Capture the cell that displays the provided text and extract its (X, Y) central coordinate. 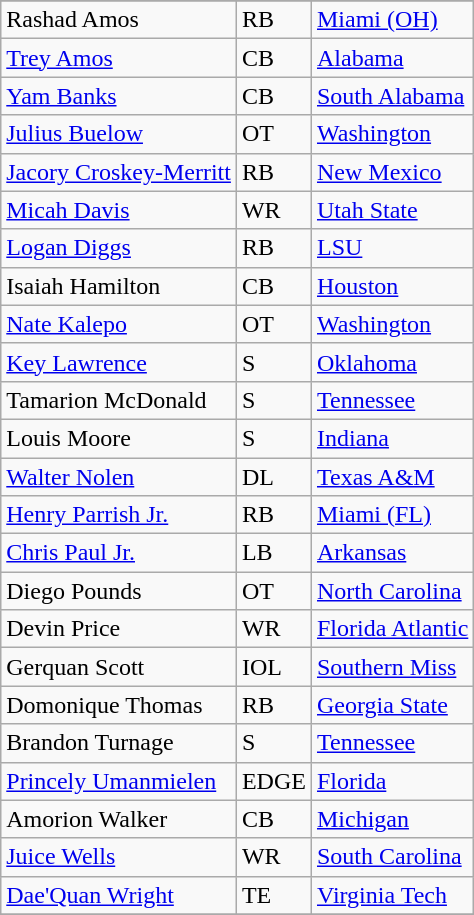
TE (274, 895)
Julius Buelow (119, 134)
Micah Davis (119, 210)
Gerquan Scott (119, 667)
EDGE (274, 781)
Rashad Amos (119, 20)
Oklahoma (392, 362)
Arkansas (392, 553)
Brandon Turnage (119, 743)
Nate Kalepo (119, 324)
Texas A&M (392, 477)
DL (274, 477)
Domonique Thomas (119, 705)
Logan Diggs (119, 248)
Walter Nolen (119, 477)
Diego Pounds (119, 591)
Dae'Quan Wright (119, 895)
Utah State (392, 210)
Alabama (392, 58)
New Mexico (392, 172)
Southern Miss (392, 667)
LB (274, 553)
South Alabama (392, 96)
Miami (OH) (392, 20)
Yam Banks (119, 96)
IOL (274, 667)
Virginia Tech (392, 895)
Devin Price (119, 629)
Key Lawrence (119, 362)
Indiana (392, 438)
Michigan (392, 819)
Houston (392, 286)
Chris Paul Jr. (119, 553)
Tamarion McDonald (119, 400)
Juice Wells (119, 857)
Isaiah Hamilton (119, 286)
Henry Parrish Jr. (119, 515)
North Carolina (392, 591)
Princely Umanmielen (119, 781)
Louis Moore (119, 438)
Florida (392, 781)
Florida Atlantic (392, 629)
Amorion Walker (119, 819)
Miami (FL) (392, 515)
LSU (392, 248)
Georgia State (392, 705)
Trey Amos (119, 58)
Jacory Croskey-Merritt (119, 172)
South Carolina (392, 857)
